Find where the given text appears and provide that cell's center as [X, Y] coordinate. 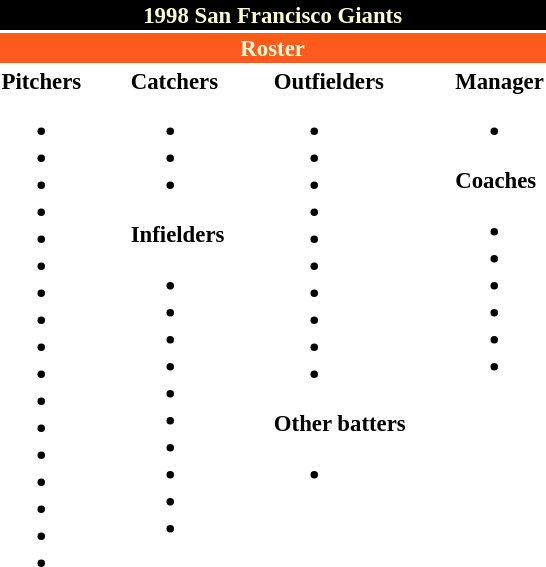
Roster [272, 48]
1998 San Francisco Giants [272, 15]
